Extract the [x, y] coordinate from the center of the cell holding the provided text.  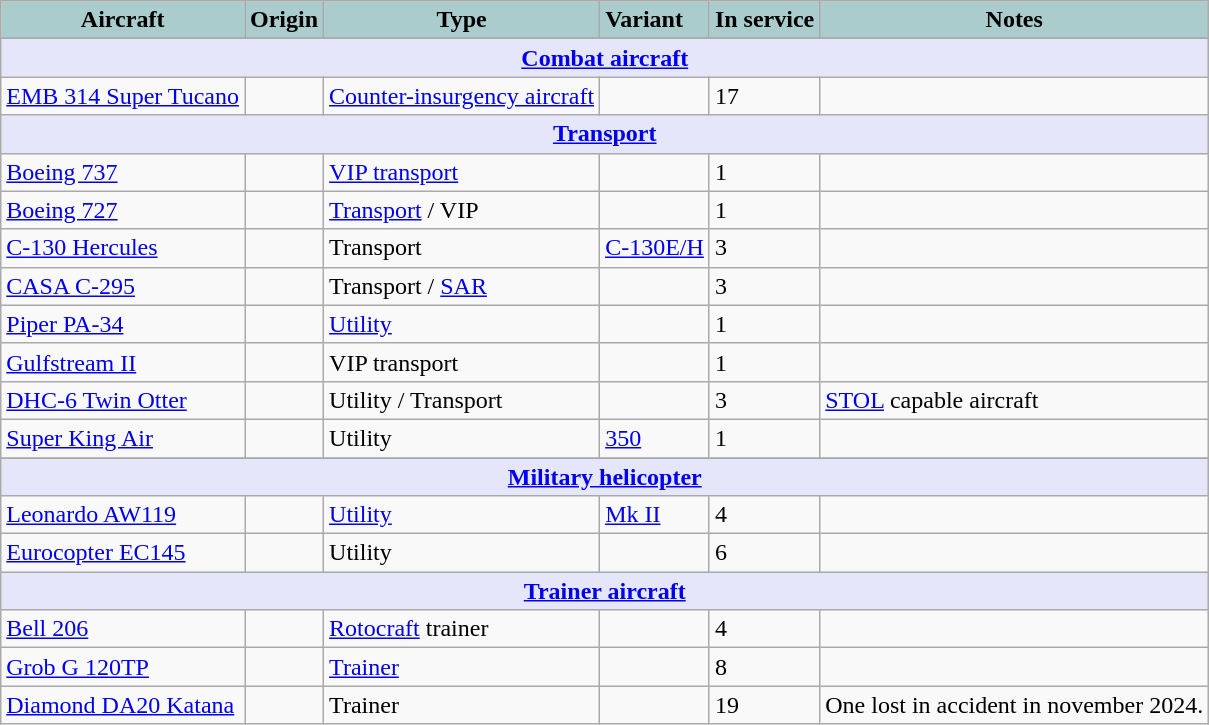
Notes [1014, 20]
Aircraft [123, 20]
Utility / Transport [462, 400]
Military helicopter [605, 477]
CASA C-295 [123, 286]
Transport / VIP [462, 210]
Super King Air [123, 438]
Trainer aircraft [605, 591]
Leonardo AW119 [123, 515]
EMB 314 Super Tucano [123, 96]
DHC-6 Twin Otter [123, 400]
19 [764, 705]
Boeing 727 [123, 210]
Boeing 737 [123, 172]
One lost in accident in november 2024. [1014, 705]
Gulfstream II [123, 362]
Mk II [655, 515]
Origin [284, 20]
Piper PA-34 [123, 324]
350 [655, 438]
Bell 206 [123, 629]
Type [462, 20]
Eurocopter EC145 [123, 553]
C-130E/H [655, 248]
17 [764, 96]
Rotocraft trainer [462, 629]
Diamond DA20 Katana [123, 705]
Variant [655, 20]
In service [764, 20]
8 [764, 667]
Combat aircraft [605, 58]
Grob G 120TP [123, 667]
C-130 Hercules [123, 248]
Counter-insurgency aircraft [462, 96]
Transport / SAR [462, 286]
STOL capable aircraft [1014, 400]
6 [764, 553]
